Provide the (X, Y) coordinate of the cell's center where the given text is located.  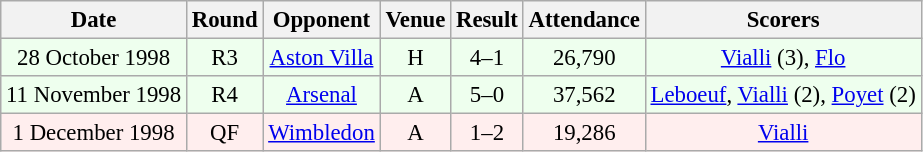
Wimbledon (322, 133)
QF (224, 133)
R3 (224, 58)
28 October 1998 (94, 58)
1 December 1998 (94, 133)
19,286 (584, 133)
11 November 1998 (94, 95)
H (416, 58)
Vialli (783, 133)
Scorers (783, 20)
Arsenal (322, 95)
37,562 (584, 95)
Venue (416, 20)
4–1 (488, 58)
Aston Villa (322, 58)
26,790 (584, 58)
1–2 (488, 133)
Date (94, 20)
Round (224, 20)
Vialli (3), Flo (783, 58)
Result (488, 20)
5–0 (488, 95)
Leboeuf, Vialli (2), Poyet (2) (783, 95)
Opponent (322, 20)
R4 (224, 95)
Attendance (584, 20)
